Search for the cell housing the specified text and yield its [X, Y] center coordinate. 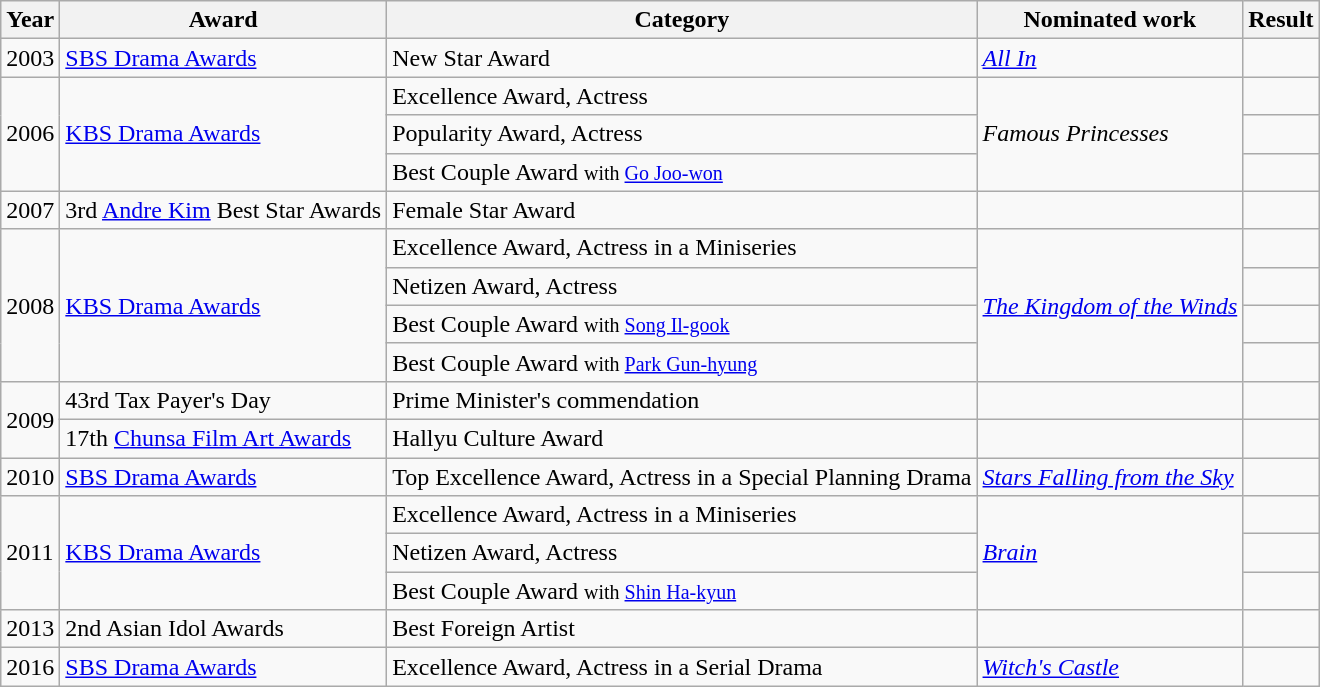
Result [1281, 20]
Best Couple Award with Shin Ha-kyun [682, 591]
Witch's Castle [1110, 667]
2016 [30, 667]
2nd Asian Idol Awards [224, 629]
17th Chunsa Film Art Awards [224, 438]
Excellence Award, Actress in a Serial Drama [682, 667]
Best Foreign Artist [682, 629]
2010 [30, 477]
Nominated work [1110, 20]
Category [682, 20]
2008 [30, 305]
Year [30, 20]
Female Star Award [682, 210]
2007 [30, 210]
Brain [1110, 553]
Best Couple Award with Park Gun-hyung [682, 362]
Best Couple Award with Song Il-gook [682, 324]
All In [1110, 58]
Top Excellence Award, Actress in a Special Planning Drama [682, 477]
2006 [30, 134]
The Kingdom of the Winds [1110, 305]
Prime Minister's commendation [682, 400]
2003 [30, 58]
Famous Princesses [1110, 134]
Excellence Award, Actress [682, 96]
New Star Award [682, 58]
Best Couple Award with Go Joo-won [682, 172]
3rd Andre Kim Best Star Awards [224, 210]
2011 [30, 553]
2013 [30, 629]
Award [224, 20]
Popularity Award, Actress [682, 134]
43rd Tax Payer's Day [224, 400]
Hallyu Culture Award [682, 438]
Stars Falling from the Sky [1110, 477]
2009 [30, 419]
